From the cell containing the given text, extract its center point as (X, Y) coordinate. 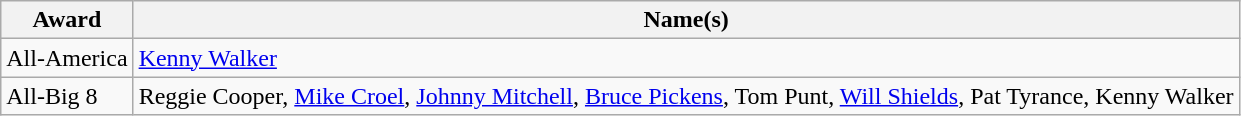
Award (67, 20)
Kenny Walker (686, 58)
Name(s) (686, 20)
All-America (67, 58)
All-Big 8 (67, 96)
Reggie Cooper, Mike Croel, Johnny Mitchell, Bruce Pickens, Tom Punt, Will Shields, Pat Tyrance, Kenny Walker (686, 96)
